Return [x, y] of the center of cell containing provided text 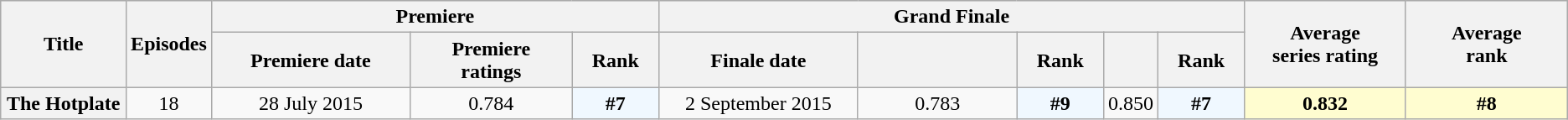
Premiere [435, 17]
0.783 [937, 103]
28 July 2015 [310, 103]
Title [64, 44]
18 [169, 103]
Averageseries rating [1325, 44]
0.784 [491, 103]
Grand Finale [952, 17]
Premiere date [310, 60]
Episodes [169, 44]
0.832 [1325, 103]
Premiereratings [491, 60]
2 September 2015 [758, 103]
Averagerank [1486, 44]
Finale date [758, 60]
0.850 [1131, 103]
#9 [1060, 103]
The Hotplate [64, 103]
#8 [1486, 103]
